Extract the [X, Y] coordinate from the center of the cell holding the provided text.  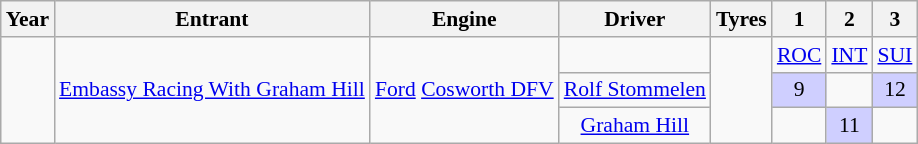
11 [849, 126]
Entrant [212, 19]
Year [28, 19]
1 [800, 19]
Driver [635, 19]
SUI [894, 55]
12 [894, 90]
Engine [464, 19]
ROC [800, 55]
9 [800, 90]
Rolf Stommelen [635, 90]
3 [894, 19]
Graham Hill [635, 126]
Tyres [742, 19]
Embassy Racing With Graham Hill [212, 90]
Ford Cosworth DFV [464, 90]
INT [849, 55]
2 [849, 19]
